Return [x, y] of the center of cell containing provided text 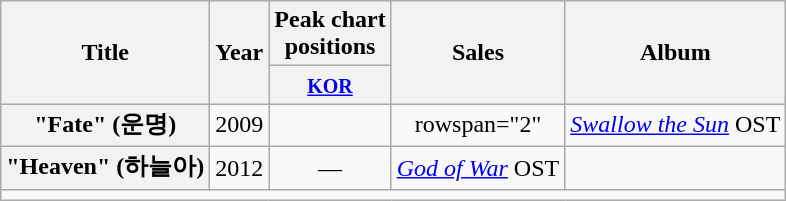
2012 [240, 168]
God of War OST [478, 168]
rowspan="2" [478, 126]
Swallow the Sun OST [676, 126]
KOR [330, 85]
Title [106, 52]
Peak chartpositions [330, 34]
Year [240, 52]
2009 [240, 126]
"Heaven" (하늘아) [106, 168]
Sales [478, 52]
— [330, 168]
Album [676, 52]
"Fate" (운명) [106, 126]
